Return [x, y] of the center of cell containing provided text 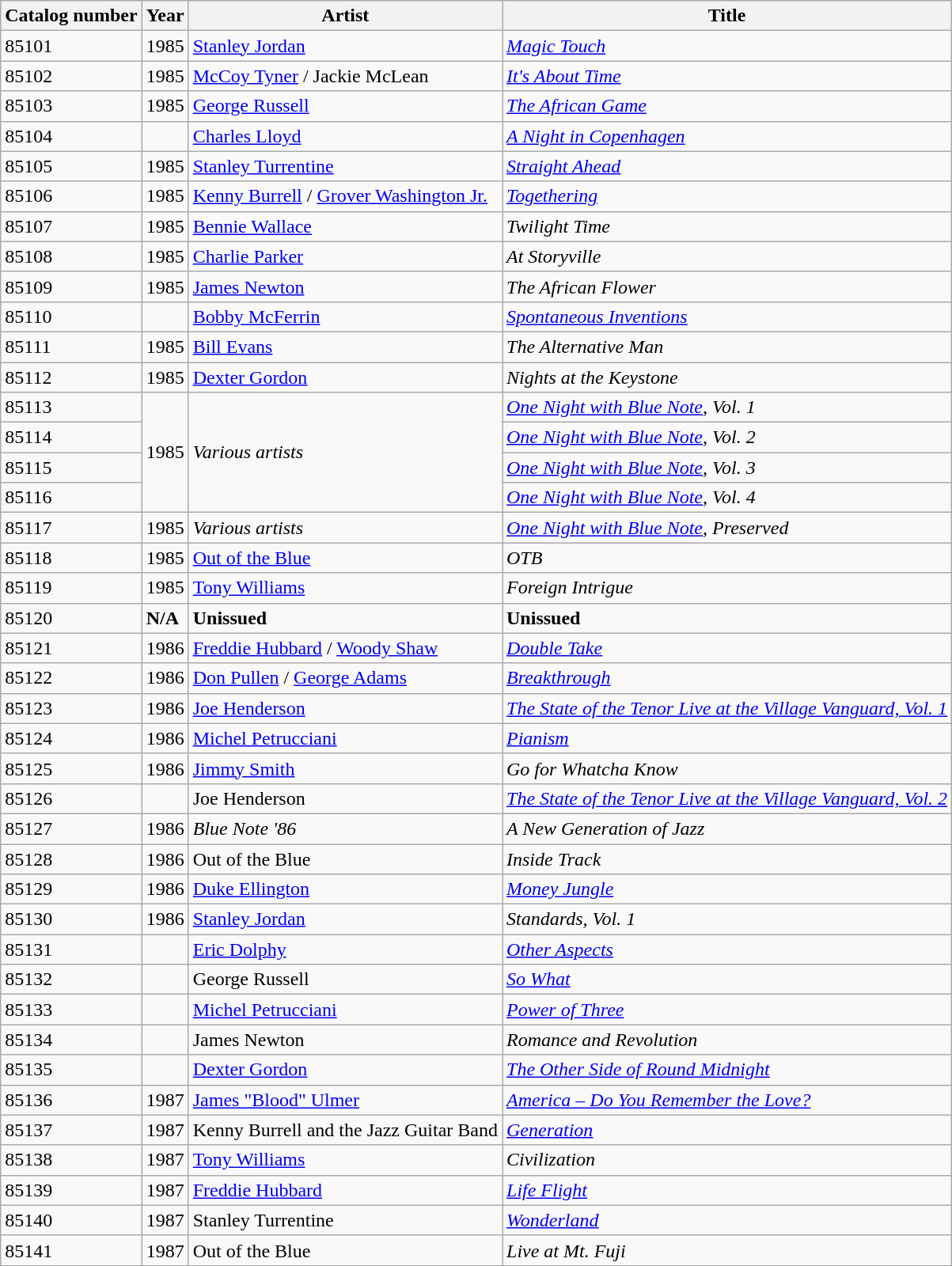
Artist [345, 16]
85115 [71, 468]
One Night with Blue Note, Vol. 3 [726, 468]
85119 [71, 588]
The Alternative Man [726, 347]
85118 [71, 558]
85117 [71, 528]
OTB [726, 558]
85126 [71, 798]
85133 [71, 1010]
Freddie Hubbard [345, 1190]
The African Flower [726, 286]
The African Game [726, 106]
One Night with Blue Note, Vol. 1 [726, 407]
Nights at the Keystone [726, 377]
85104 [71, 136]
Pianism [726, 738]
Catalog number [71, 16]
Inside Track [726, 859]
Title [726, 16]
Bennie Wallace [345, 226]
85140 [71, 1220]
85138 [71, 1160]
Kenny Burrell / Grover Washington Jr. [345, 196]
85107 [71, 226]
85132 [71, 980]
Other Aspects [726, 949]
Foreign Intrigue [726, 588]
Civilization [726, 1160]
85105 [71, 166]
Power of Three [726, 1010]
The Other Side of Round Midnight [726, 1070]
One Night with Blue Note, Vol. 4 [726, 498]
Double Take [726, 648]
85139 [71, 1190]
85110 [71, 316]
Eric Dolphy [345, 949]
85112 [71, 377]
Twilight Time [726, 226]
A Night in Copenhagen [726, 136]
85137 [71, 1130]
85131 [71, 949]
85111 [71, 347]
One Night with Blue Note, Vol. 2 [726, 438]
85123 [71, 708]
85121 [71, 648]
85102 [71, 76]
85134 [71, 1040]
Duke Ellington [345, 889]
America – Do You Remember the Love? [726, 1100]
85101 [71, 46]
It's About Time [726, 76]
85136 [71, 1100]
Straight Ahead [726, 166]
85122 [71, 678]
N/A [165, 618]
Bill Evans [345, 347]
Go for Whatcha Know [726, 768]
Year [165, 16]
Magic Touch [726, 46]
Freddie Hubbard / Woody Shaw [345, 648]
85127 [71, 828]
One Night with Blue Note, Preserved [726, 528]
85120 [71, 618]
Don Pullen / George Adams [345, 678]
Standards, Vol. 1 [726, 919]
85129 [71, 889]
At Storyville [726, 256]
85135 [71, 1070]
The State of the Tenor Live at the Village Vanguard, Vol. 1 [726, 708]
So What [726, 980]
85103 [71, 106]
Generation [726, 1130]
Togethering [726, 196]
85128 [71, 859]
A New Generation of Jazz [726, 828]
85125 [71, 768]
Blue Note '86 [345, 828]
Breakthrough [726, 678]
85124 [71, 738]
Money Jungle [726, 889]
85141 [71, 1250]
85130 [71, 919]
85113 [71, 407]
McCoy Tyner / Jackie McLean [345, 76]
Spontaneous Inventions [726, 316]
85108 [71, 256]
The State of the Tenor Live at the Village Vanguard, Vol. 2 [726, 798]
Bobby McFerrin [345, 316]
85116 [71, 498]
Charles Lloyd [345, 136]
Wonderland [726, 1220]
Jimmy Smith [345, 768]
85109 [71, 286]
James "Blood" Ulmer [345, 1100]
Life Flight [726, 1190]
85114 [71, 438]
Live at Mt. Fuji [726, 1250]
85106 [71, 196]
Charlie Parker [345, 256]
Romance and Revolution [726, 1040]
Kenny Burrell and the Jazz Guitar Band [345, 1130]
